Output the [x, y] coordinate of the center of the cell containing the given text.  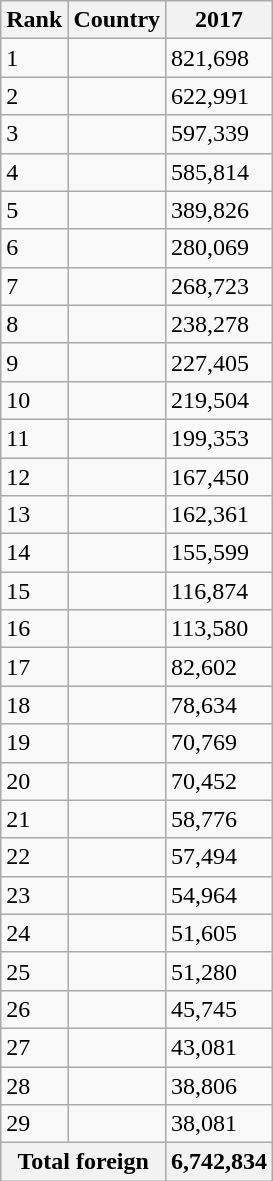
389,826 [220, 210]
24 [34, 933]
3 [34, 134]
57,494 [220, 857]
162,361 [220, 515]
15 [34, 591]
11 [34, 438]
22 [34, 857]
78,634 [220, 705]
597,339 [220, 134]
2 [34, 96]
6 [34, 248]
116,874 [220, 591]
585,814 [220, 172]
70,452 [220, 781]
622,991 [220, 96]
Total foreign [84, 1162]
167,450 [220, 477]
18 [34, 705]
268,723 [220, 286]
82,602 [220, 667]
113,580 [220, 629]
280,069 [220, 248]
27 [34, 1047]
38,806 [220, 1085]
43,081 [220, 1047]
14 [34, 553]
51,280 [220, 971]
227,405 [220, 362]
19 [34, 743]
6,742,834 [220, 1162]
45,745 [220, 1009]
21 [34, 819]
4 [34, 172]
16 [34, 629]
54,964 [220, 895]
Rank [34, 20]
1 [34, 58]
20 [34, 781]
155,599 [220, 553]
23 [34, 895]
12 [34, 477]
Country [117, 20]
199,353 [220, 438]
25 [34, 971]
26 [34, 1009]
10 [34, 400]
13 [34, 515]
9 [34, 362]
219,504 [220, 400]
7 [34, 286]
29 [34, 1124]
5 [34, 210]
8 [34, 324]
821,698 [220, 58]
2017 [220, 20]
51,605 [220, 933]
28 [34, 1085]
58,776 [220, 819]
38,081 [220, 1124]
238,278 [220, 324]
70,769 [220, 743]
17 [34, 667]
